Scan for the cell matching the given text and deliver its (x, y) coordinate at center. 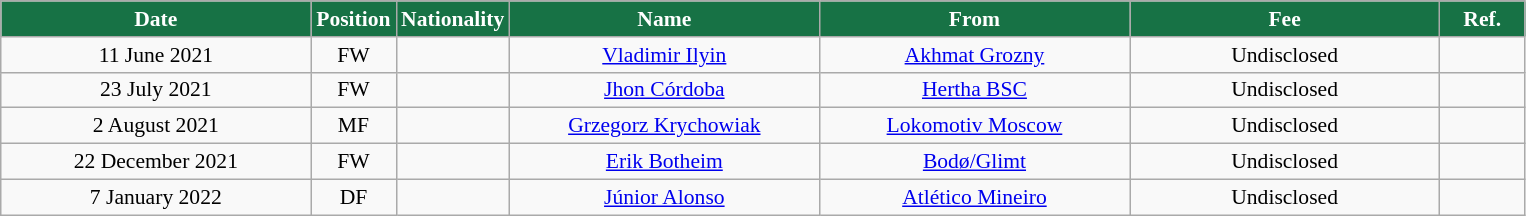
Lokomotiv Moscow (974, 126)
Atlético Mineiro (974, 197)
Jhon Córdoba (664, 90)
23 July 2021 (156, 90)
Erik Botheim (664, 162)
Júnior Alonso (664, 197)
Bodø/Glimt (974, 162)
Vladimir Ilyin (664, 55)
From (974, 19)
2 August 2021 (156, 126)
22 December 2021 (156, 162)
Hertha BSC (974, 90)
Akhmat Grozny (974, 55)
Grzegorz Krychowiak (664, 126)
Date (156, 19)
DF (354, 197)
Position (354, 19)
Nationality (452, 19)
Fee (1285, 19)
7 January 2022 (156, 197)
11 June 2021 (156, 55)
Name (664, 19)
Ref. (1482, 19)
MF (354, 126)
